Scan for the cell matching the given text and deliver its [X, Y] coordinate at center. 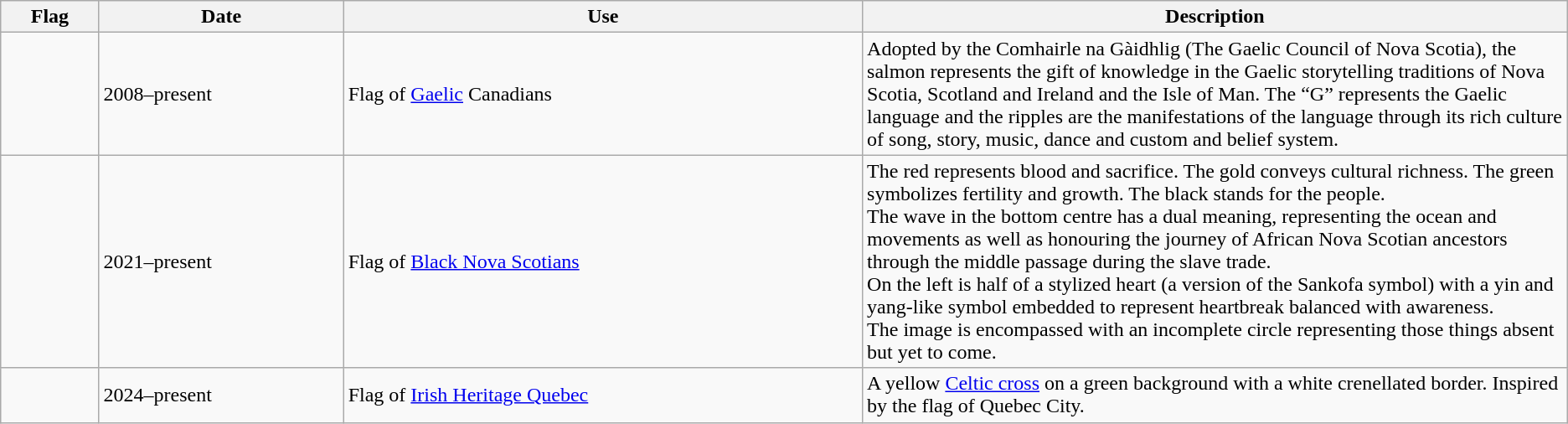
Use [603, 17]
Flag of Irish Heritage Quebec [603, 396]
2024–present [221, 396]
2021–present [221, 261]
2008–present [221, 94]
Flag [50, 17]
Date [221, 17]
A yellow Celtic cross on a green background with a white crenellated border. Inspired by the flag of Quebec City. [1215, 396]
Flag of Black Nova Scotians [603, 261]
Description [1215, 17]
Flag of Gaelic Canadians [603, 94]
